Provide the [X, Y] coordinate of the cell's center where the given text is located.  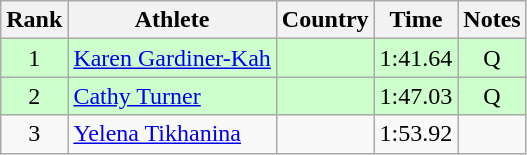
1:53.92 [416, 134]
Karen Gardiner-Kah [172, 58]
2 [34, 96]
1:41.64 [416, 58]
Country [325, 20]
Yelena Tikhanina [172, 134]
Rank [34, 20]
1 [34, 58]
Cathy Turner [172, 96]
Athlete [172, 20]
1:47.03 [416, 96]
Notes [492, 20]
3 [34, 134]
Time [416, 20]
